Return [x, y] of the center of cell containing provided text 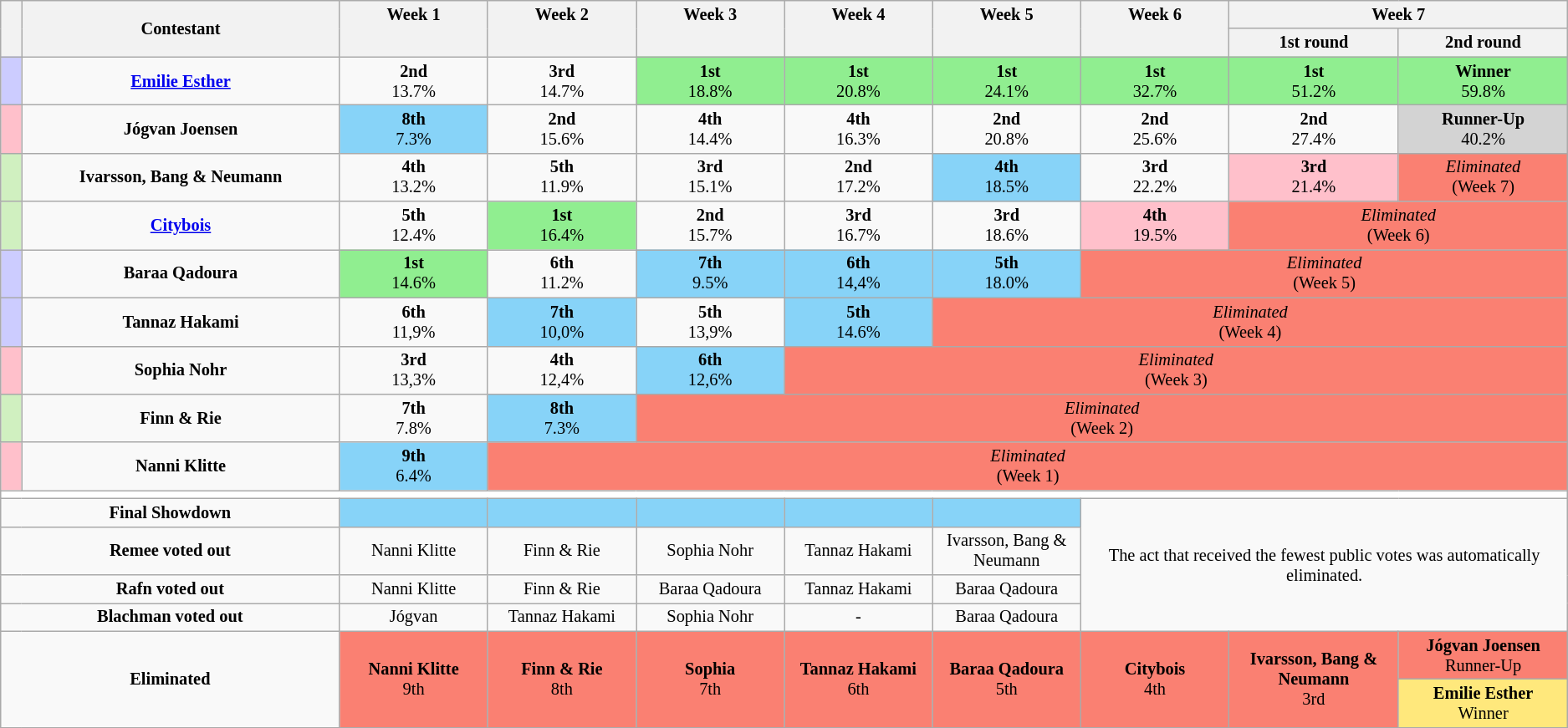
Week 5 [1007, 28]
5th18.0% [1007, 273]
2nd25.6% [1154, 129]
Week 3 [711, 28]
5th14.6% [858, 322]
Jógvan Joensen [181, 129]
7th10,0% [562, 322]
1st32.7% [1154, 81]
Eliminated(Week 4) [1250, 322]
4th16.3% [858, 129]
Eliminated(Week 7) [1484, 177]
6th14,4% [858, 273]
Runner-Up40.2% [1484, 129]
Eliminated(Week 5) [1324, 273]
1st24.1% [1007, 81]
3rd16.7% [858, 226]
3rd21.4% [1315, 177]
Sophia7th [711, 679]
Nanni Klitte9th [413, 679]
6th11.2% [562, 273]
Blachman voted out [171, 617]
3rd22.2% [1154, 177]
Eliminated(Week 6) [1398, 226]
2nd13.7% [413, 81]
7th7.8% [413, 418]
Citybois [181, 226]
Eliminated(Week 1) [1028, 466]
- [858, 617]
Jógvan JoensenRunner-Up [1484, 655]
Week 1 [413, 28]
Citybois4th [1154, 679]
1st16.4% [562, 226]
4th18.5% [1007, 177]
4th13.2% [413, 177]
Final Showdown [171, 512]
Week 4 [858, 28]
6th12,6% [711, 370]
3rd15.1% [711, 177]
Rafn voted out [171, 589]
1st18.8% [711, 81]
1st20.8% [858, 81]
6th11,9% [413, 322]
Winner59.8% [1484, 81]
5th12.4% [413, 226]
2nd20.8% [1007, 129]
Eliminated(Week 3) [1176, 370]
2nd15.6% [562, 129]
2nd27.4% [1315, 129]
Contestant [181, 28]
Emilie Esther [181, 81]
5th13,9% [711, 322]
4th14.4% [711, 129]
Tannaz Hakami6th [858, 679]
1st14.6% [413, 273]
2nd round [1484, 43]
Remee voted out [171, 551]
Eliminated(Week 2) [1102, 418]
2nd17.2% [858, 177]
3rd14.7% [562, 81]
Week 7 [1398, 14]
3rd18.6% [1007, 226]
Baraa Qadoura5th [1007, 679]
Ivarsson, Bang & Neumann3rd [1315, 679]
3rd13,3% [413, 370]
Jógvan [413, 617]
7th9.5% [711, 273]
5th11.9% [562, 177]
9th6.4% [413, 466]
1st51.2% [1315, 81]
Week 6 [1154, 28]
Finn & Rie8th [562, 679]
Emilie EstherWinner [1484, 703]
The act that received the fewest public votes was automatically eliminated. [1324, 565]
Week 2 [562, 28]
Eliminated [171, 679]
4th12,4% [562, 370]
4th19.5% [1154, 226]
1st round [1315, 43]
2nd15.7% [711, 226]
